Determine the [X, Y] coordinate at the center of the cell enclosing the given text.  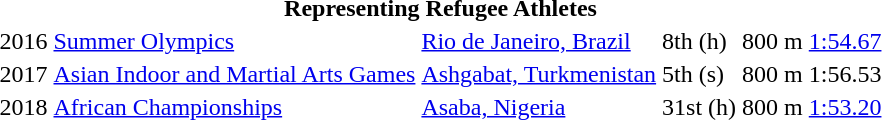
8th (h) [700, 41]
Ashgabat, Turkmenistan [539, 74]
Rio de Janeiro, Brazil [539, 41]
5th (s) [700, 74]
Summer Olympics [234, 41]
Asian Indoor and Martial Arts Games [234, 74]
